Return [x, y] of the center of cell containing provided text 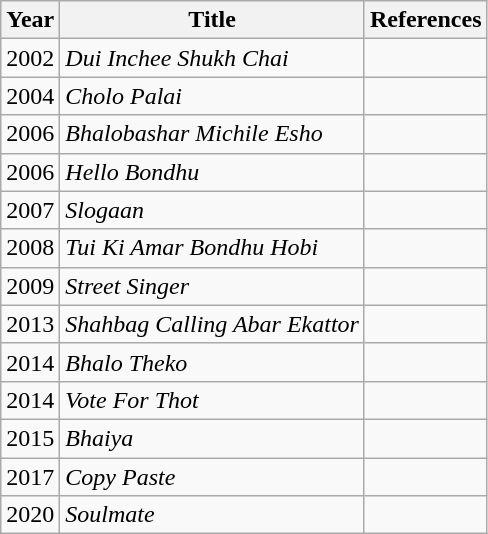
Vote For Thot [212, 400]
2004 [30, 96]
Bhaiya [212, 438]
Copy Paste [212, 477]
2009 [30, 286]
References [426, 20]
2020 [30, 515]
Street Singer [212, 286]
2017 [30, 477]
Dui Inchee Shukh Chai [212, 58]
Year [30, 20]
Soulmate [212, 515]
Tui Ki Amar Bondhu Hobi [212, 248]
Title [212, 20]
Bhalobashar Michile Esho [212, 134]
2015 [30, 438]
Slogaan [212, 210]
2008 [30, 248]
2007 [30, 210]
Shahbag Calling Abar Ekattor [212, 324]
Cholo Palai [212, 96]
Hello Bondhu [212, 172]
2002 [30, 58]
Bhalo Theko [212, 362]
2013 [30, 324]
